Capture the cell that displays the provided text and extract its [x, y] central coordinate. 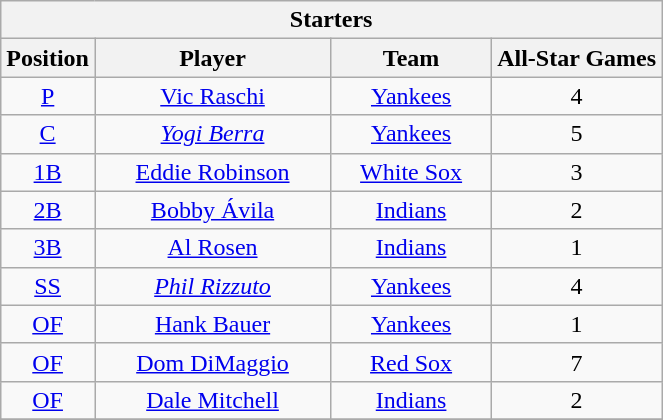
Red Sox [412, 362]
Hank Bauer [212, 324]
3 [577, 172]
Phil Rizzuto [212, 286]
Bobby Ávila [212, 210]
7 [577, 362]
Starters [332, 20]
3B [48, 248]
5 [577, 134]
Yogi Berra [212, 134]
Position [48, 58]
2B [48, 210]
Eddie Robinson [212, 172]
Player [212, 58]
White Sox [412, 172]
P [48, 96]
Al Rosen [212, 248]
SS [48, 286]
1B [48, 172]
C [48, 134]
All-Star Games [577, 58]
Team [412, 58]
Dale Mitchell [212, 400]
Vic Raschi [212, 96]
Dom DiMaggio [212, 362]
